Scan for the cell matching the given text and deliver its (X, Y) coordinate at center. 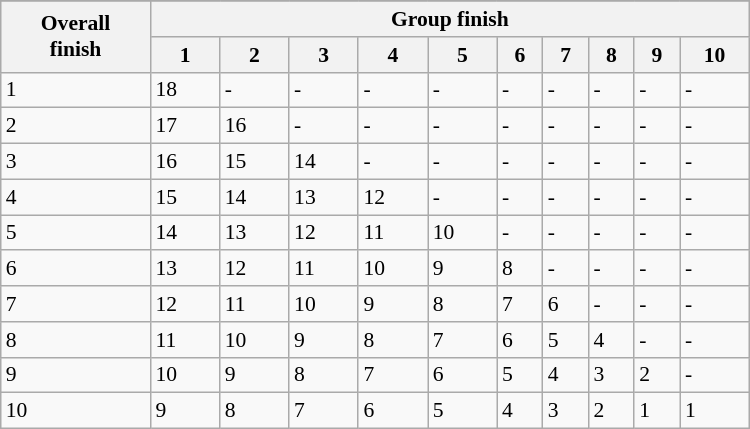
Overallfinish (76, 36)
Group finish (450, 19)
17 (184, 126)
18 (184, 90)
